Search for the cell housing the specified text and yield its (X, Y) center coordinate. 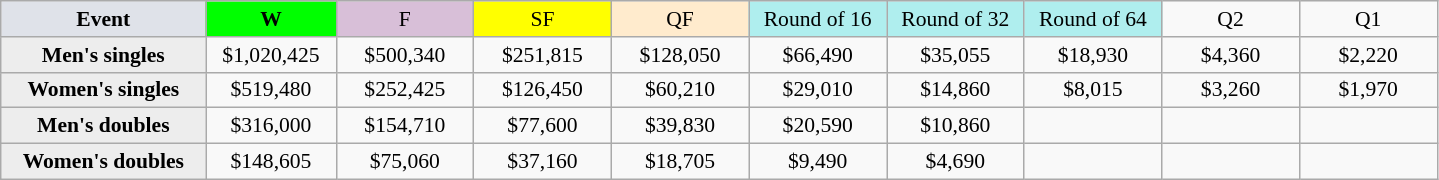
$39,830 (680, 126)
$148,605 (271, 162)
$1,970 (1368, 90)
$1,020,425 (271, 55)
Men's singles (104, 55)
$35,055 (955, 55)
$4,690 (955, 162)
F (405, 19)
$519,480 (271, 90)
$128,050 (680, 55)
$2,220 (1368, 55)
$37,160 (543, 162)
$20,590 (818, 126)
W (271, 19)
Round of 64 (1093, 19)
SF (543, 19)
Women's singles (104, 90)
$18,930 (1093, 55)
Q2 (1231, 19)
$500,340 (405, 55)
$8,015 (1093, 90)
Q1 (1368, 19)
QF (680, 19)
$60,210 (680, 90)
Round of 32 (955, 19)
Women's doubles (104, 162)
$4,360 (1231, 55)
Men's doubles (104, 126)
Round of 16 (818, 19)
$10,860 (955, 126)
$29,010 (818, 90)
Event (104, 19)
$75,060 (405, 162)
$18,705 (680, 162)
$126,450 (543, 90)
$251,815 (543, 55)
$77,600 (543, 126)
$3,260 (1231, 90)
$14,860 (955, 90)
$154,710 (405, 126)
$316,000 (271, 126)
$252,425 (405, 90)
$9,490 (818, 162)
$66,490 (818, 55)
